Find where the given text appears and provide that cell's center as (X, Y) coordinate. 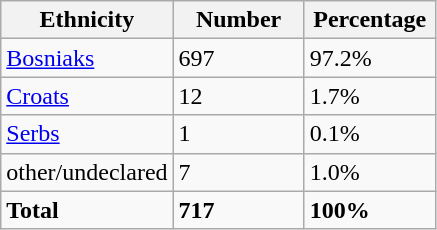
12 (238, 96)
97.2% (370, 58)
100% (370, 210)
Ethnicity (87, 20)
1.0% (370, 172)
Number (238, 20)
Serbs (87, 134)
697 (238, 58)
Total (87, 210)
717 (238, 210)
7 (238, 172)
0.1% (370, 134)
Croats (87, 96)
Bosniaks (87, 58)
1 (238, 134)
1.7% (370, 96)
other/undeclared (87, 172)
Percentage (370, 20)
